Extract the (x, y) coordinate from the center of the cell holding the provided text.  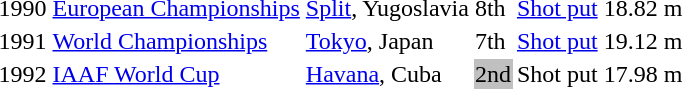
2nd (492, 74)
World Championships (176, 41)
Havana, Cuba (387, 74)
Tokyo, Japan (387, 41)
7th (492, 41)
IAAF World Cup (176, 74)
